Extract the [x, y] coordinate from the center of the cell holding the provided text.  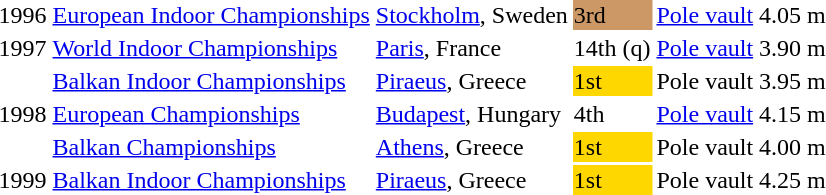
Athens, Greece [472, 147]
3rd [612, 15]
Stockholm, Sweden [472, 15]
European Championships [211, 114]
Balkan Championships [211, 147]
European Indoor Championships [211, 15]
4th [612, 114]
World Indoor Championships [211, 48]
Budapest, Hungary [472, 114]
14th (q) [612, 48]
Paris, France [472, 48]
